Identify which cell holds the provided text, then report its [X, Y] central coordinate. 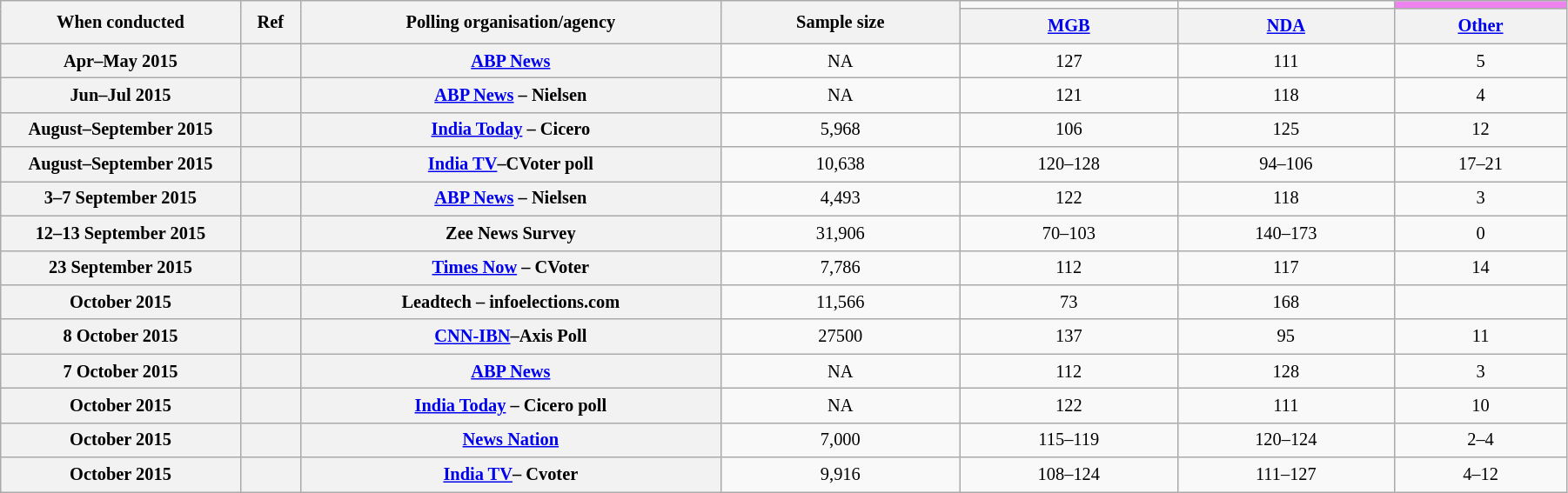
70–103 [1069, 233]
Leadtech – infoelections.com [511, 302]
27500 [841, 336]
Other [1481, 26]
News Nation [511, 440]
7 October 2015 [120, 371]
8 October 2015 [120, 336]
10,638 [841, 164]
Jun–Jul 2015 [120, 95]
111–127 [1286, 475]
23 September 2015 [120, 268]
India Today – Cicero [511, 130]
14 [1481, 268]
0 [1481, 233]
Apr–May 2015 [120, 61]
120–124 [1286, 440]
31,906 [841, 233]
17–21 [1481, 164]
73 [1069, 302]
10 [1481, 405]
Zee News Survey [511, 233]
115–119 [1069, 440]
3–7 September 2015 [120, 198]
11,566 [841, 302]
India TV– Cvoter [511, 475]
4 [1481, 95]
Polling organisation/agency [511, 21]
9,916 [841, 475]
140–173 [1286, 233]
5 [1481, 61]
Sample size [841, 21]
108–124 [1069, 475]
94–106 [1286, 164]
7,000 [841, 440]
4,493 [841, 198]
127 [1069, 61]
168 [1286, 302]
4–12 [1481, 475]
2–4 [1481, 440]
India Today – Cicero poll [511, 405]
CNN-IBN–Axis Poll [511, 336]
11 [1481, 336]
Times Now – CVoter [511, 268]
Ref [270, 21]
120–128 [1069, 164]
121 [1069, 95]
MGB [1069, 26]
12–13 September 2015 [120, 233]
5,968 [841, 130]
NDA [1286, 26]
12 [1481, 130]
128 [1286, 371]
95 [1286, 336]
137 [1069, 336]
7,786 [841, 268]
106 [1069, 130]
125 [1286, 130]
India TV–CVoter poll [511, 164]
When conducted [120, 21]
117 [1286, 268]
